Pinpoint the cell where the given text exists, returning its (x, y) midpoint coordinate. 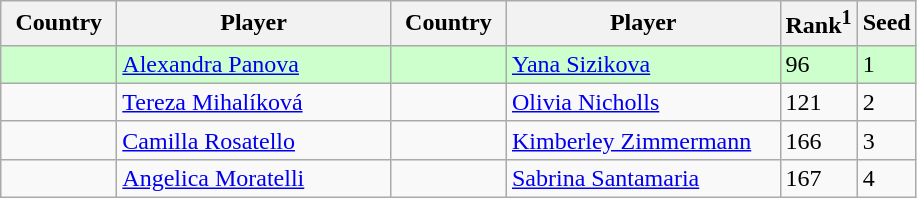
Olivia Nicholls (643, 102)
Yana Sizikova (643, 64)
1 (886, 64)
96 (818, 64)
166 (818, 140)
4 (886, 178)
Tereza Mihalíková (254, 102)
Camilla Rosatello (254, 140)
Alexandra Panova (254, 64)
Kimberley Zimmermann (643, 140)
Seed (886, 24)
167 (818, 178)
Sabrina Santamaria (643, 178)
Angelica Moratelli (254, 178)
121 (818, 102)
3 (886, 140)
2 (886, 102)
Rank1 (818, 24)
